Return [x, y] of the center of cell containing provided text 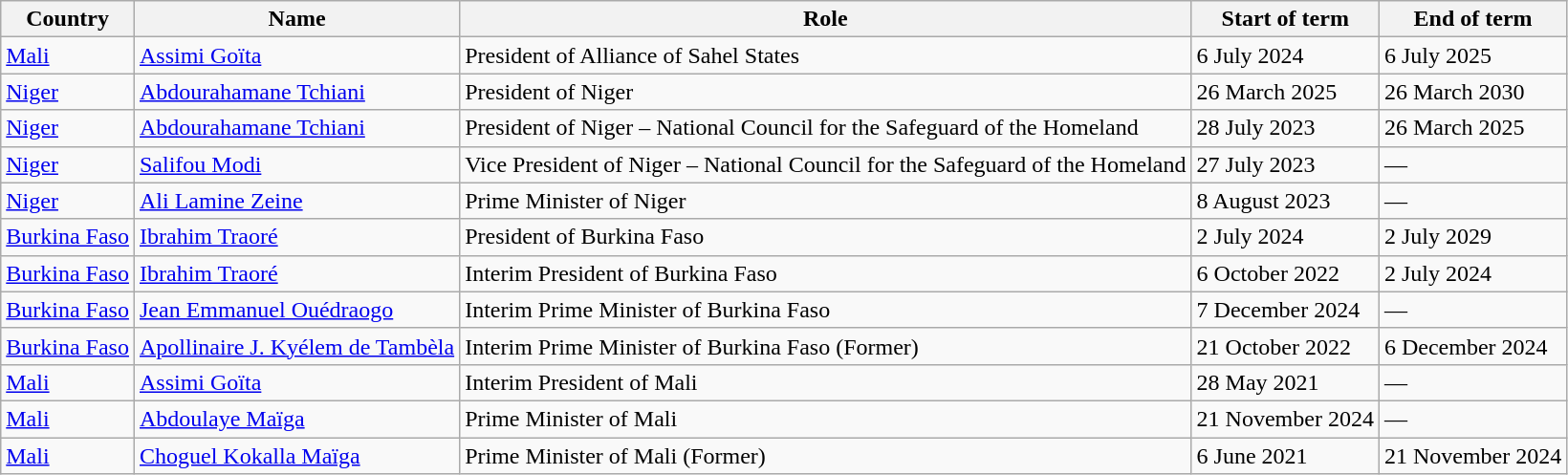
6 July 2025 [1472, 55]
Jean Emmanuel Ouédraogo [296, 310]
President of Burkina Faso [826, 237]
6 June 2021 [1285, 456]
Interim President of Burkina Faso [826, 273]
Prime Minister of Niger [826, 201]
Prime Minister of Mali [826, 419]
28 May 2021 [1285, 382]
Interim Prime Minister of Burkina Faso (Former) [826, 346]
Choguel Kokalla Maïga [296, 456]
Apollinaire J. Kyélem de Tambèla [296, 346]
21 October 2022 [1285, 346]
Interim Prime Minister of Burkina Faso [826, 310]
26 March 2030 [1472, 92]
Start of term [1285, 19]
8 August 2023 [1285, 201]
Salifou Modi [296, 164]
6 July 2024 [1285, 55]
President of Niger [826, 92]
Vice President of Niger – National Council for the Safeguard of the Homeland [826, 164]
6 December 2024 [1472, 346]
Country [68, 19]
2 July 2029 [1472, 237]
Name [296, 19]
End of term [1472, 19]
Abdoulaye Maïga [296, 419]
President of Niger – National Council for the Safeguard of the Homeland [826, 128]
Interim President of Mali [826, 382]
Role [826, 19]
28 July 2023 [1285, 128]
Prime Minister of Mali (Former) [826, 456]
Ali Lamine Zeine [296, 201]
7 December 2024 [1285, 310]
6 October 2022 [1285, 273]
27 July 2023 [1285, 164]
President of Alliance of Sahel States [826, 55]
